Identify which cell holds the provided text, then report its (x, y) central coordinate. 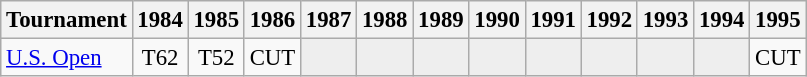
T62 (160, 58)
1985 (216, 20)
1993 (665, 20)
1986 (272, 20)
1988 (385, 20)
1990 (497, 20)
1992 (609, 20)
1989 (441, 20)
1991 (553, 20)
1987 (328, 20)
1994 (722, 20)
1995 (778, 20)
1984 (160, 20)
T52 (216, 58)
Tournament (66, 20)
U.S. Open (66, 58)
